Detect which cell encompasses the target text, then output its [x, y] center coordinate. 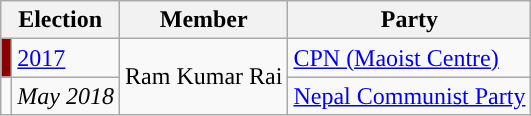
CPN (Maoist Centre) [410, 58]
Member [204, 20]
2017 [66, 58]
Party [410, 20]
May 2018 [66, 96]
Ram Kumar Rai [204, 77]
Nepal Communist Party [410, 96]
Election [60, 20]
